Output the (x, y) coordinate of the center of the cell containing the given text.  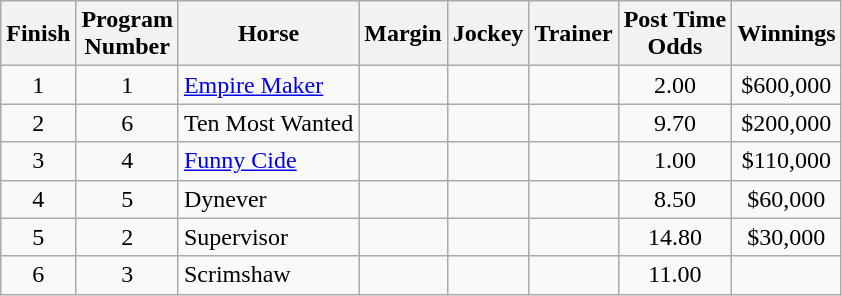
Trainer (574, 34)
11.00 (675, 275)
Horse (268, 34)
Finish (38, 34)
8.50 (675, 199)
Funny Cide (268, 161)
2.00 (675, 85)
$110,000 (786, 161)
$30,000 (786, 237)
$60,000 (786, 199)
1.00 (675, 161)
9.70 (675, 123)
Supervisor (268, 237)
Dynever (268, 199)
Post TimeOdds (675, 34)
14.80 (675, 237)
Scrimshaw (268, 275)
Winnings (786, 34)
Margin (403, 34)
$200,000 (786, 123)
Ten Most Wanted (268, 123)
$600,000 (786, 85)
Empire Maker (268, 85)
ProgramNumber (128, 34)
Jockey (488, 34)
